For the text-containing cell, return its midpoint in [x, y] coordinate format. 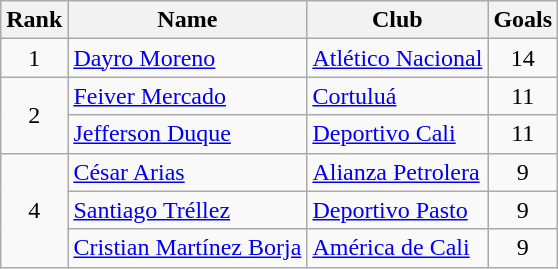
Cortuluá [398, 96]
Dayro Moreno [188, 58]
Goals [523, 20]
1 [34, 58]
Club [398, 20]
14 [523, 58]
4 [34, 210]
Deportivo Cali [398, 134]
Atlético Nacional [398, 58]
2 [34, 115]
Deportivo Pasto [398, 210]
Rank [34, 20]
César Arias [188, 172]
Jefferson Duque [188, 134]
Name [188, 20]
América de Cali [398, 248]
Cristian Martínez Borja [188, 248]
Feiver Mercado [188, 96]
Alianza Petrolera [398, 172]
Santiago Tréllez [188, 210]
